Pinpoint the cell where the given text exists, returning its (x, y) midpoint coordinate. 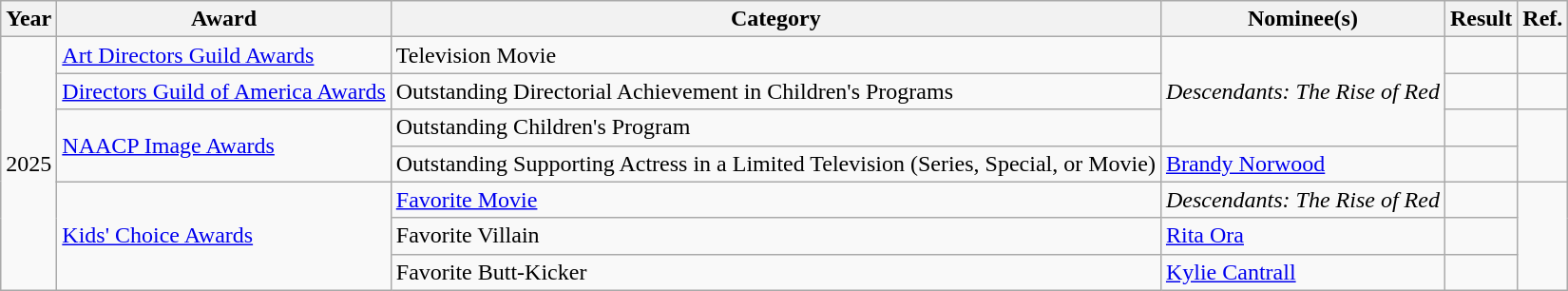
Kylie Cantrall (1302, 272)
Category (775, 19)
Kids' Choice Awards (224, 236)
Rita Ora (1302, 236)
Art Directors Guild Awards (224, 55)
Favorite Movie (775, 200)
Television Movie (775, 55)
Favorite Butt-Kicker (775, 272)
Brandy Norwood (1302, 164)
Year (29, 19)
Outstanding Children's Program (775, 127)
Outstanding Supporting Actress in a Limited Television (Series, Special, or Movie) (775, 164)
Award (224, 19)
Result (1481, 19)
2025 (29, 164)
Ref. (1543, 19)
Directors Guild of America Awards (224, 91)
Outstanding Directorial Achievement in Children's Programs (775, 91)
Favorite Villain (775, 236)
Nominee(s) (1302, 19)
NAACP Image Awards (224, 145)
